Locate the cell with the specified text and output its [x, y] center coordinate. 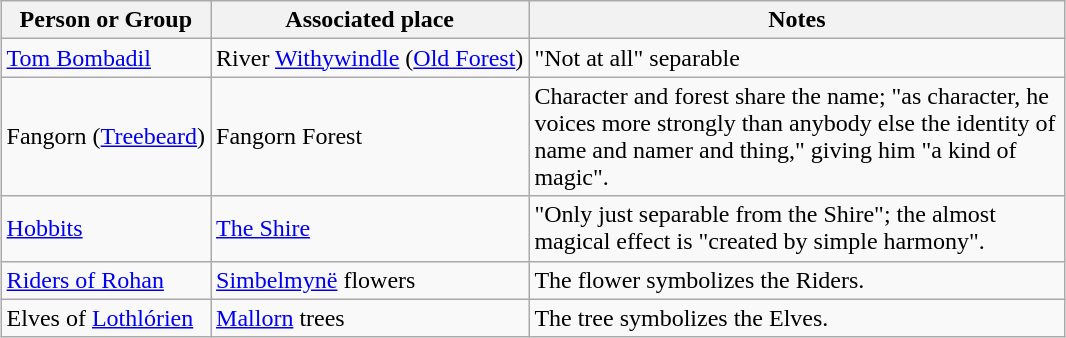
River Withywindle (Old Forest) [370, 58]
The tree symbolizes the Elves. [797, 318]
Hobbits [106, 228]
Notes [797, 20]
Riders of Rohan [106, 280]
"Only just separable from the Shire"; the almost magical effect is "created by simple harmony". [797, 228]
Associated place [370, 20]
Fangorn Forest [370, 136]
Mallorn trees [370, 318]
Fangorn (Treebeard) [106, 136]
The Shire [370, 228]
Tom Bombadil [106, 58]
Elves of Lothlórien [106, 318]
The flower symbolizes the Riders. [797, 280]
"Not at all" separable [797, 58]
Simbelmynë flowers [370, 280]
Person or Group [106, 20]
